Return (x, y) of the center of cell containing provided text 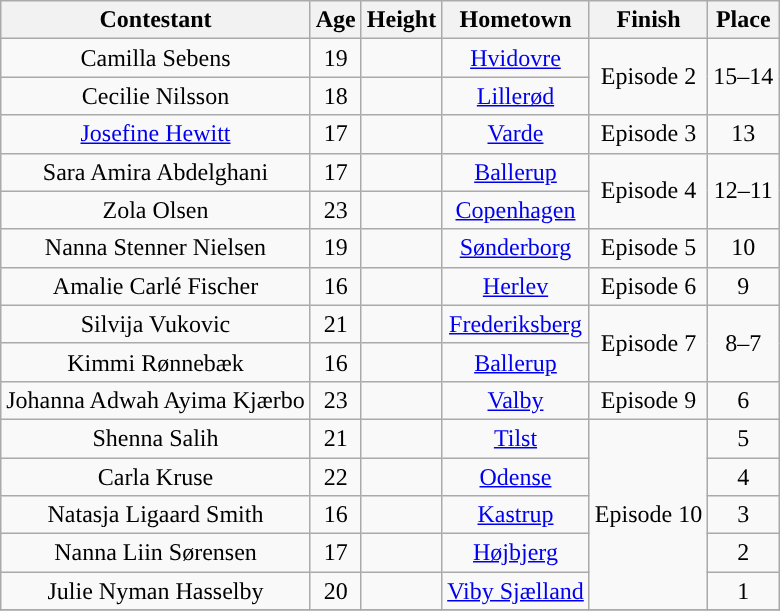
Hvidovre (516, 58)
2 (744, 553)
Episode 6 (648, 286)
3 (744, 515)
18 (336, 96)
Finish (648, 20)
Josefine Hewitt (156, 134)
1 (744, 591)
Sønderborg (516, 248)
Julie Nyman Hasselby (156, 591)
10 (744, 248)
Hometown (516, 20)
Tilst (516, 438)
Episode 4 (648, 191)
Episode 7 (648, 343)
Shenna Salih (156, 438)
Lillerød (516, 96)
Contestant (156, 20)
5 (744, 438)
Height (401, 20)
20 (336, 591)
Age (336, 20)
Frederiksberg (516, 324)
Kimmi Rønnebæk (156, 362)
Nanna Stenner Nielsen (156, 248)
Johanna Adwah Ayima Kjærbo (156, 400)
Amalie Carlé Fischer (156, 286)
Natasja Ligaard Smith (156, 515)
12–11 (744, 191)
Højbjerg (516, 553)
13 (744, 134)
Varde (516, 134)
15–14 (744, 77)
Cecilie Nilsson (156, 96)
9 (744, 286)
Episode 5 (648, 248)
Kastrup (516, 515)
8–7 (744, 343)
Viby Sjælland (516, 591)
Zola Olsen (156, 210)
Episode 9 (648, 400)
4 (744, 477)
Camilla Sebens (156, 58)
Valby (516, 400)
Episode 10 (648, 514)
6 (744, 400)
Silvija Vukovic (156, 324)
Odense (516, 477)
Episode 2 (648, 77)
Sara Amira Abdelghani (156, 172)
Episode 3 (648, 134)
Carla Kruse (156, 477)
Herlev (516, 286)
22 (336, 477)
Copenhagen (516, 210)
Place (744, 20)
Nanna Liin Sørensen (156, 553)
